Output the (X, Y) coordinate of the center of the cell containing the given text.  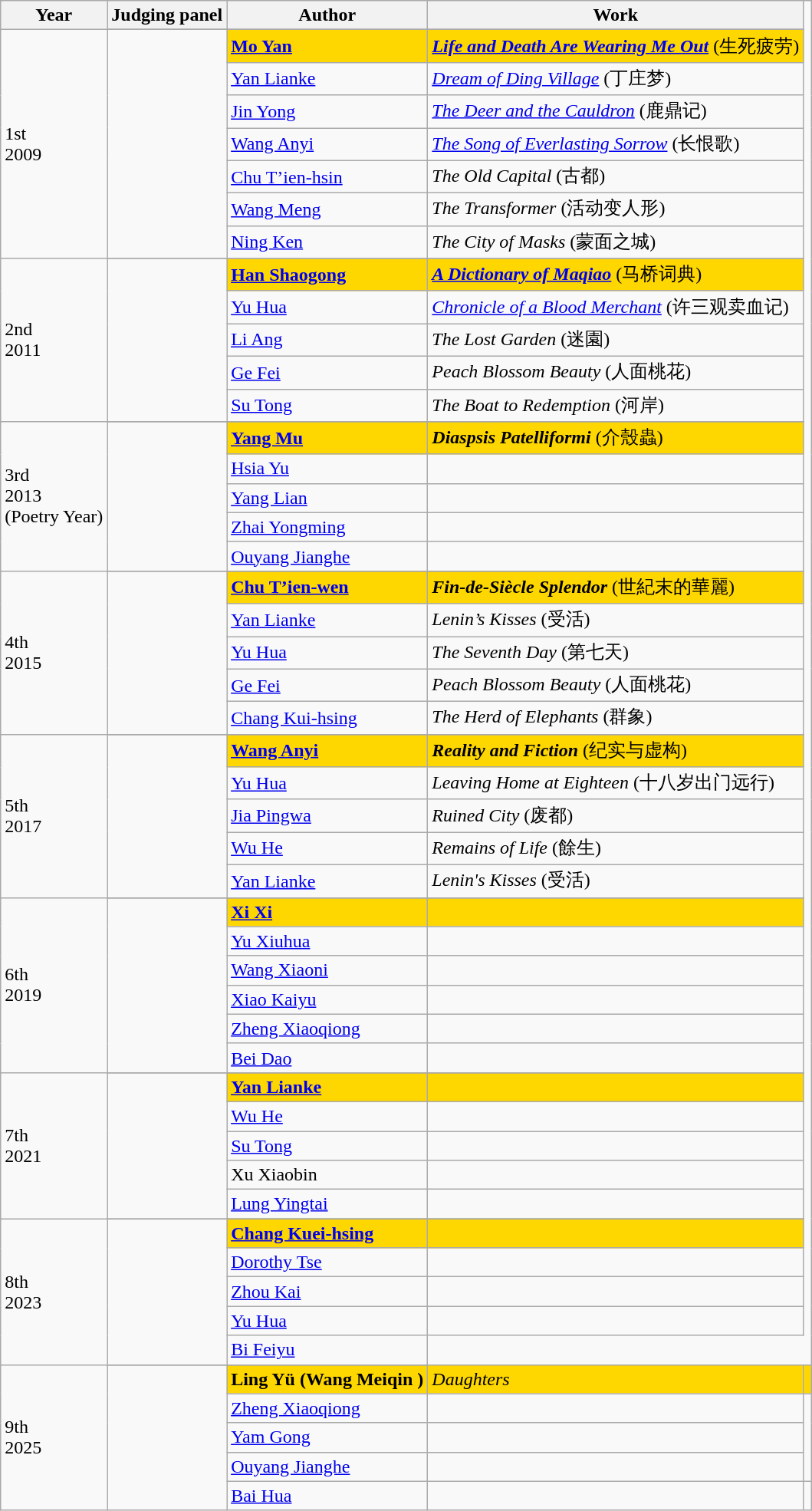
6th2019 (54, 985)
Yam Gong (327, 1437)
Work (616, 15)
Hsia Yu (327, 469)
Lung Yingtai (327, 1204)
Chronicle of a Blood Merchant (许三观卖血记) (616, 307)
The Boat to Redemption (河岸) (616, 405)
Ling Yü (Wang Meiqin ) (327, 1379)
9th2025 (54, 1437)
7th2021 (54, 1145)
Yang Mu (327, 439)
Wang Xiaoni (327, 970)
Ruined City (废都) (616, 816)
The Transformer (活动变人形) (616, 210)
Life and Death Are Wearing Me Out (生死疲劳) (616, 46)
Zhai Yongming (327, 527)
Li Ang (327, 341)
The Deer and the Cauldron (鹿鼎记) (616, 112)
The Lost Garden (迷園) (616, 341)
Yang Lian (327, 498)
Xu Xiaobin (327, 1175)
Fin-de-Siècle Splendor (世紀末的華麗) (616, 588)
The Seventh Day (第七天) (616, 653)
Judging panel (167, 15)
Xiao Kaiyu (327, 999)
Year (54, 15)
Chu T’ien-wen (327, 588)
Ning Ken (327, 242)
Reality and Fiction (纪实与虚构) (616, 750)
3rd2013(Poetry Year) (54, 497)
Bi Feiyu (327, 1350)
4th2015 (54, 652)
Dream of Ding Village (丁庄梦) (616, 78)
The Song of Everlasting Sorrow (长恨歌) (616, 144)
Lenin's Kisses (受活) (616, 881)
Lenin’s Kisses (受活) (616, 620)
Yu Xiuhua (327, 941)
1st2009 (54, 144)
Chang Kui-hsing (327, 718)
Han Shaogong (327, 275)
Author (327, 15)
A Dictionary of Maqiao (马桥词典) (616, 275)
Mo Yan (327, 46)
Chu T’ien-hsin (327, 176)
Dorothy Tse (327, 1262)
The City of Masks (蒙面之城) (616, 242)
Xi Xi (327, 912)
The Herd of Elephants (群象) (616, 718)
Diaspsis Patelliformi (介殼蟲) (616, 439)
Jin Yong (327, 112)
Jia Pingwa (327, 816)
Bei Dao (327, 1058)
8th2023 (54, 1292)
The Old Capital (古都) (616, 176)
Remains of Life (餘生) (616, 848)
Zhou Kai (327, 1292)
Bai Hua (327, 1496)
Leaving Home at Eighteen (十八岁出门远行) (616, 784)
Wang Meng (327, 210)
Daughters (616, 1379)
Chang Kuei-hsing (327, 1233)
2nd2011 (54, 341)
5th2017 (54, 816)
